Provide the [x, y] coordinate of the cell's center where the given text is located.  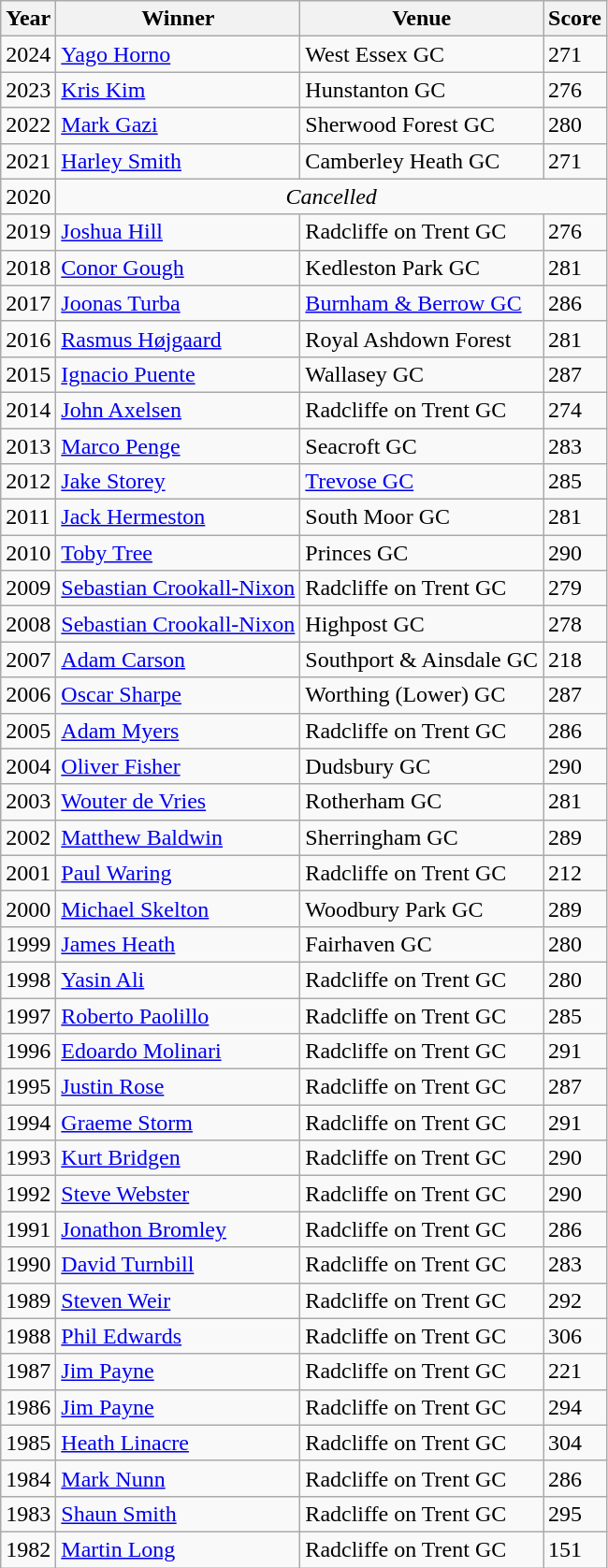
Harley Smith [178, 161]
Yago Horno [178, 54]
Rasmus Højgaard [178, 339]
2005 [28, 731]
Yasin Ali [178, 980]
2011 [28, 517]
Royal Ashdown Forest [422, 339]
2008 [28, 624]
Kris Kim [178, 90]
1986 [28, 1407]
Winner [178, 19]
John Axelsen [178, 410]
2022 [28, 125]
Jonathon Bromley [178, 1229]
Michael Skelton [178, 908]
Year [28, 19]
Mark Gazi [178, 125]
Oliver Fisher [178, 766]
2013 [28, 446]
1995 [28, 1087]
2004 [28, 766]
Cancelled [331, 196]
2000 [28, 908]
Steven Weir [178, 1300]
1987 [28, 1372]
Joonas Turba [178, 303]
1997 [28, 1015]
Score [575, 19]
2021 [28, 161]
1988 [28, 1336]
Oscar Sharpe [178, 695]
278 [575, 624]
Marco Penge [178, 446]
1991 [28, 1229]
Graeme Storm [178, 1123]
Sherwood Forest GC [422, 125]
2020 [28, 196]
Adam Carson [178, 660]
Princes GC [422, 553]
1998 [28, 980]
1989 [28, 1300]
Jack Hermeston [178, 517]
Venue [422, 19]
Justin Rose [178, 1087]
1999 [28, 944]
1983 [28, 1514]
2009 [28, 588]
1996 [28, 1052]
2012 [28, 482]
2015 [28, 374]
2014 [28, 410]
Edoardo Molinari [178, 1052]
2001 [28, 873]
Roberto Paolillo [178, 1015]
1992 [28, 1194]
Matthew Baldwin [178, 837]
295 [575, 1514]
Shaun Smith [178, 1514]
1993 [28, 1158]
Adam Myers [178, 731]
Seacroft GC [422, 446]
2007 [28, 660]
1994 [28, 1123]
Kedleston Park GC [422, 268]
151 [575, 1549]
James Heath [178, 944]
Rotherham GC [422, 802]
292 [575, 1300]
Heath Linacre [178, 1443]
Martin Long [178, 1549]
Trevose GC [422, 482]
Camberley Heath GC [422, 161]
Phil Edwards [178, 1336]
279 [575, 588]
South Moor GC [422, 517]
Fairhaven GC [422, 944]
221 [575, 1372]
2024 [28, 54]
Dudsbury GC [422, 766]
2017 [28, 303]
2003 [28, 802]
Southport & Ainsdale GC [422, 660]
Joshua Hill [178, 232]
218 [575, 660]
2010 [28, 553]
Mark Nunn [178, 1478]
Burnham & Berrow GC [422, 303]
Kurt Bridgen [178, 1158]
274 [575, 410]
Sherringham GC [422, 837]
1985 [28, 1443]
West Essex GC [422, 54]
1982 [28, 1549]
2006 [28, 695]
2018 [28, 268]
Highpost GC [422, 624]
Woodbury Park GC [422, 908]
1990 [28, 1265]
Wouter de Vries [178, 802]
2019 [28, 232]
2016 [28, 339]
2023 [28, 90]
Jake Storey [178, 482]
Toby Tree [178, 553]
Conor Gough [178, 268]
304 [575, 1443]
Steve Webster [178, 1194]
294 [575, 1407]
306 [575, 1336]
2002 [28, 837]
Wallasey GC [422, 374]
Hunstanton GC [422, 90]
Ignacio Puente [178, 374]
1984 [28, 1478]
Paul Waring [178, 873]
David Turnbill [178, 1265]
212 [575, 873]
Worthing (Lower) GC [422, 695]
